Return the [x, y] coordinate for the center point of the cell that contains the specified text.  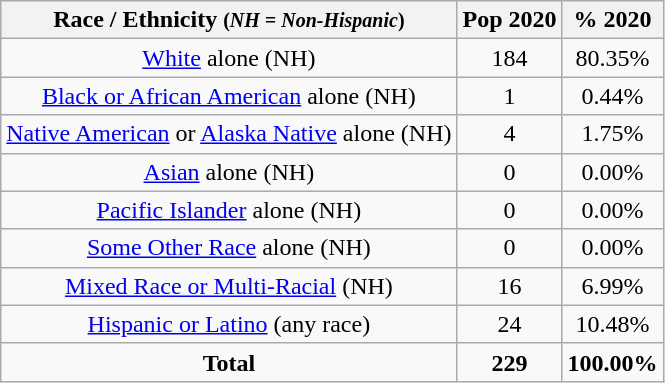
Black or African American alone (NH) [229, 96]
6.99% [612, 286]
16 [510, 286]
Mixed Race or Multi-Racial (NH) [229, 286]
0.44% [612, 96]
229 [510, 362]
Pacific Islander alone (NH) [229, 210]
80.35% [612, 58]
Asian alone (NH) [229, 172]
100.00% [612, 362]
Native American or Alaska Native alone (NH) [229, 134]
Race / Ethnicity (NH = Non-Hispanic) [229, 20]
1.75% [612, 134]
24 [510, 324]
Pop 2020 [510, 20]
184 [510, 58]
10.48% [612, 324]
1 [510, 96]
Total [229, 362]
Some Other Race alone (NH) [229, 248]
% 2020 [612, 20]
4 [510, 134]
White alone (NH) [229, 58]
Hispanic or Latino (any race) [229, 324]
